Provide the (X, Y) coordinate of the cell's center where the given text is located.  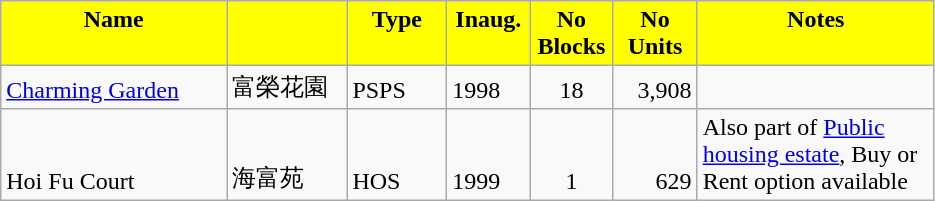
富榮花園 (287, 88)
Charming Garden (114, 88)
PSPS (397, 88)
629 (655, 154)
Also part of Public housing estate, Buy or Rent option available (816, 154)
No Blocks (572, 34)
HOS (397, 154)
1999 (488, 154)
Hoi Fu Court (114, 154)
Type (397, 34)
18 (572, 88)
3,908 (655, 88)
Notes (816, 34)
Inaug. (488, 34)
Name (114, 34)
海富苑 (287, 154)
1 (572, 154)
1998 (488, 88)
No Units (655, 34)
